Return [X, Y] of the center of cell containing provided text 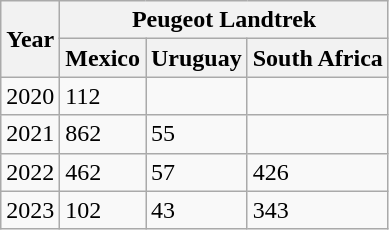
Year [30, 39]
Mexico [103, 58]
2021 [30, 134]
Peugeot Landtrek [224, 20]
462 [103, 172]
55 [197, 134]
2023 [30, 210]
112 [103, 96]
Uruguay [197, 58]
102 [103, 210]
2020 [30, 96]
57 [197, 172]
2022 [30, 172]
343 [318, 210]
862 [103, 134]
South Africa [318, 58]
426 [318, 172]
43 [197, 210]
